From the cell containing the given text, extract its center point as (X, Y) coordinate. 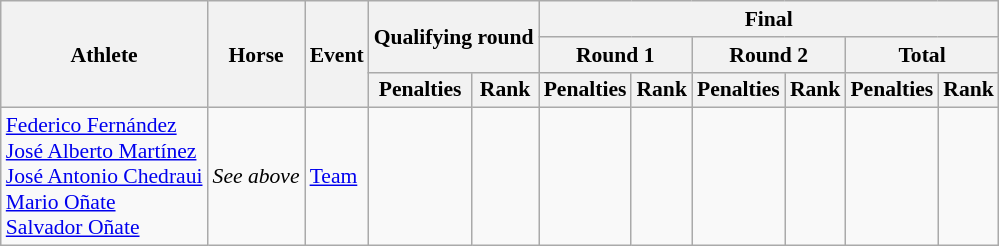
Federico FernándezJosé Alberto MartínezJosé Antonio ChedrauiMario OñateSalvador Oñate (104, 177)
Team (337, 177)
Horse (256, 54)
Round 2 (768, 55)
See above (256, 177)
Qualifying round (454, 36)
Event (337, 54)
Athlete (104, 54)
Round 1 (616, 55)
Final (769, 19)
Total (922, 55)
